From the cell containing the given text, extract its center point as [X, Y] coordinate. 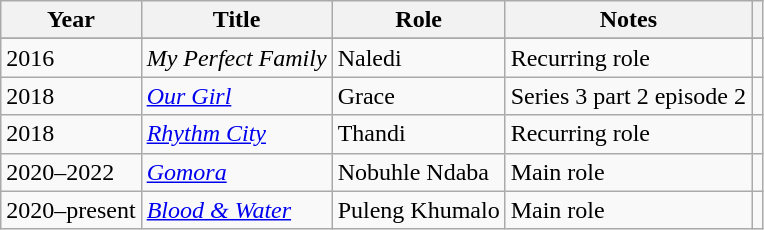
Grace [418, 96]
Blood & Water [236, 210]
2020–2022 [71, 172]
Nobuhle Ndaba [418, 172]
Gomora [236, 172]
Series 3 part 2 episode 2 [628, 96]
Thandi [418, 134]
My Perfect Family [236, 58]
Notes [628, 20]
Rhythm City [236, 134]
2020–present [71, 210]
2016 [71, 58]
Naledi [418, 58]
Our Girl [236, 96]
Puleng Khumalo [418, 210]
Title [236, 20]
Year [71, 20]
Role [418, 20]
